Pinpoint the cell where the given text exists, returning its [x, y] midpoint coordinate. 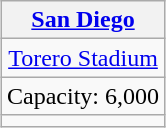
Torero Stadium [82, 58]
San Diego [82, 20]
Capacity: 6,000 [82, 96]
